From the cell containing the given text, extract its center point as (x, y) coordinate. 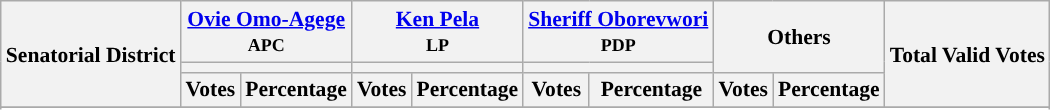
Ken PelaLP (438, 32)
Senatorial District (91, 54)
Others (798, 36)
Ovie Omo-AgegeAPC (266, 32)
Sheriff OborevworiPDP (618, 32)
Total Valid Votes (968, 54)
